Capture the cell that displays the provided text and extract its [x, y] central coordinate. 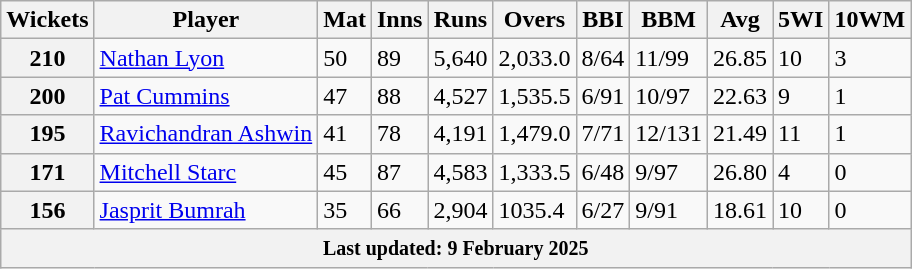
47 [345, 96]
6/27 [603, 210]
11/99 [669, 58]
10/97 [669, 96]
2,904 [460, 210]
Last updated: 9 February 2025 [456, 248]
156 [48, 210]
11 [801, 134]
BBM [669, 20]
41 [345, 134]
9/91 [669, 210]
200 [48, 96]
7/71 [603, 134]
2,033.0 [534, 58]
21.49 [740, 134]
88 [399, 96]
1035.4 [534, 210]
Ravichandran Ashwin [206, 134]
5WI [801, 20]
6/91 [603, 96]
Player [206, 20]
50 [345, 58]
Mat [345, 20]
195 [48, 134]
9 [801, 96]
1,333.5 [534, 172]
87 [399, 172]
4,191 [460, 134]
3 [870, 58]
26.80 [740, 172]
66 [399, 210]
12/131 [669, 134]
Overs [534, 20]
35 [345, 210]
5,640 [460, 58]
4,527 [460, 96]
6/48 [603, 172]
22.63 [740, 96]
Wickets [48, 20]
8/64 [603, 58]
26.85 [740, 58]
Inns [399, 20]
Nathan Lyon [206, 58]
Runs [460, 20]
89 [399, 58]
1,479.0 [534, 134]
4 [801, 172]
45 [345, 172]
9/97 [669, 172]
18.61 [740, 210]
Avg [740, 20]
1,535.5 [534, 96]
171 [48, 172]
Jasprit Bumrah [206, 210]
78 [399, 134]
BBI [603, 20]
Pat Cummins [206, 96]
10WM [870, 20]
210 [48, 58]
Mitchell Starc [206, 172]
4,583 [460, 172]
